Capture the cell that displays the provided text and extract its (x, y) central coordinate. 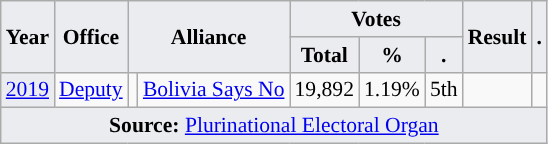
Alliance (209, 36)
Deputy (91, 90)
% (392, 55)
Year (28, 36)
Bolivia Says No (214, 90)
Source: Plurinational Electoral Organ (274, 126)
Office (91, 36)
2019 (28, 90)
5th (444, 90)
Result (498, 36)
Total (324, 55)
19,892 (324, 90)
Votes (376, 19)
1.19% (392, 90)
